Search for the cell housing the specified text and yield its (X, Y) center coordinate. 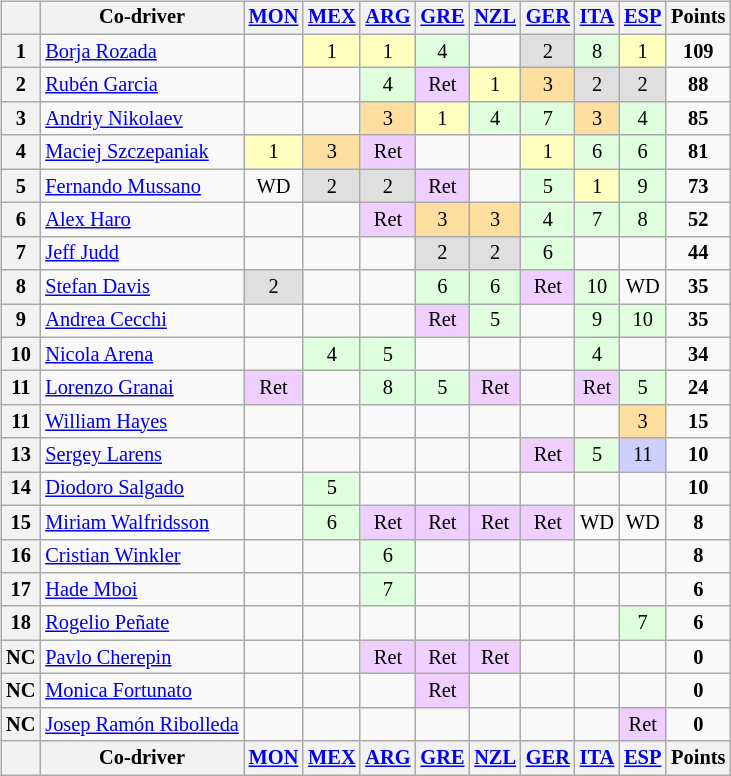
24 (698, 388)
Jeff Judd (142, 253)
18 (20, 623)
Hade Mboi (142, 590)
16 (20, 556)
Andriy Nikolaev (142, 119)
Andrea Cecchi (142, 321)
Nicola Arena (142, 354)
81 (698, 152)
Alex Haro (142, 220)
Borja Rozada (142, 51)
Cristian Winkler (142, 556)
109 (698, 51)
88 (698, 85)
Diodoro Salgado (142, 489)
William Hayes (142, 422)
Fernando Mussano (142, 186)
52 (698, 220)
14 (20, 489)
Miriam Walfridsson (142, 522)
17 (20, 590)
Stefan Davis (142, 287)
Rogelio Peñate (142, 623)
44 (698, 253)
Josep Ramón Ribolleda (142, 724)
Monica Fortunato (142, 691)
73 (698, 186)
13 (20, 455)
34 (698, 354)
Lorenzo Granai (142, 388)
85 (698, 119)
Sergey Larens (142, 455)
Maciej Szczepaniak (142, 152)
Rubén Garcia (142, 85)
Pavlo Cherepin (142, 657)
